For the text-containing cell, return its midpoint in (x, y) coordinate format. 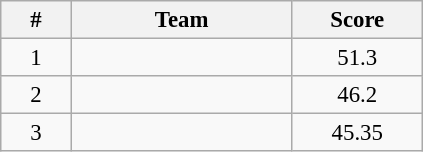
45.35 (358, 133)
# (36, 20)
2 (36, 95)
1 (36, 58)
Score (358, 20)
3 (36, 133)
Team (182, 20)
51.3 (358, 58)
46.2 (358, 95)
